Identify which cell holds the provided text, then report its [X, Y] central coordinate. 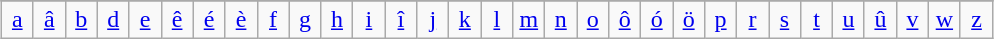
n [561, 20]
u [848, 20]
é [209, 20]
e [145, 20]
g [305, 20]
f [273, 20]
â [49, 20]
k [465, 20]
î [401, 20]
h [337, 20]
ê [177, 20]
b [81, 20]
t [817, 20]
j [433, 20]
ö [689, 20]
m [529, 20]
p [721, 20]
ó [657, 20]
z [976, 20]
s [785, 20]
o [593, 20]
û [880, 20]
v [912, 20]
è [241, 20]
d [113, 20]
w [944, 20]
r [753, 20]
i [369, 20]
l [497, 20]
ô [625, 20]
a [17, 20]
